Return the (x, y) coordinate for the center point of the cell that contains the specified text.  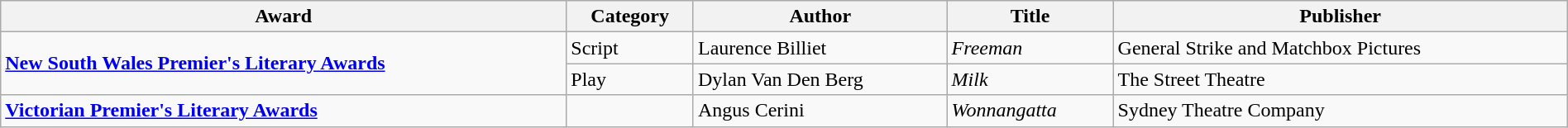
Play (630, 79)
New South Wales Premier's Literary Awards (284, 64)
Angus Cerini (820, 111)
Wonnangatta (1030, 111)
Author (820, 17)
Laurence Billiet (820, 48)
Sydney Theatre Company (1340, 111)
Dylan Van Den Berg (820, 79)
Category (630, 17)
Award (284, 17)
Freeman (1030, 48)
Publisher (1340, 17)
Milk (1030, 79)
Victorian Premier's Literary Awards (284, 111)
Script (630, 48)
General Strike and Matchbox Pictures (1340, 48)
Title (1030, 17)
The Street Theatre (1340, 79)
